Scan for the cell matching the given text and deliver its (x, y) coordinate at center. 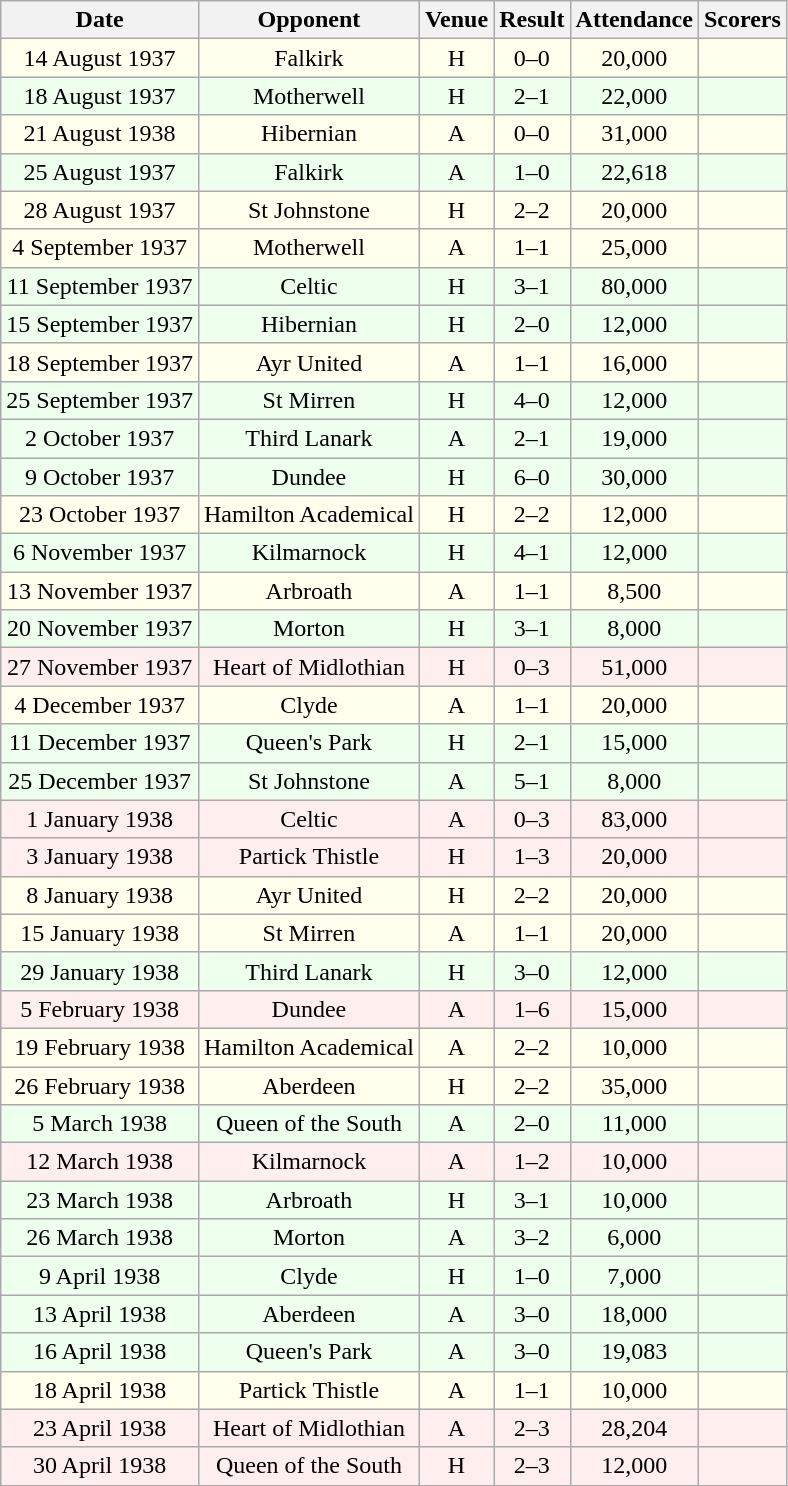
8 January 1938 (100, 895)
Scorers (742, 20)
6,000 (634, 1238)
15 September 1937 (100, 324)
5 February 1938 (100, 1009)
27 November 1937 (100, 667)
13 April 1938 (100, 1314)
25 August 1937 (100, 172)
Venue (456, 20)
23 October 1937 (100, 515)
Result (532, 20)
15 January 1938 (100, 933)
4–0 (532, 400)
16,000 (634, 362)
1–3 (532, 857)
6 November 1937 (100, 553)
29 January 1938 (100, 971)
9 October 1937 (100, 477)
22,618 (634, 172)
18,000 (634, 1314)
1 January 1938 (100, 819)
22,000 (634, 96)
31,000 (634, 134)
80,000 (634, 286)
35,000 (634, 1085)
25 September 1937 (100, 400)
20 November 1937 (100, 629)
3–2 (532, 1238)
18 August 1937 (100, 96)
14 August 1937 (100, 58)
30 April 1938 (100, 1466)
1–6 (532, 1009)
25,000 (634, 248)
19,083 (634, 1352)
11 September 1937 (100, 286)
4 December 1937 (100, 705)
4–1 (532, 553)
19 February 1938 (100, 1047)
2 October 1937 (100, 438)
9 April 1938 (100, 1276)
30,000 (634, 477)
23 March 1938 (100, 1200)
26 March 1938 (100, 1238)
28 August 1937 (100, 210)
3 January 1938 (100, 857)
13 November 1937 (100, 591)
8,500 (634, 591)
18 April 1938 (100, 1390)
26 February 1938 (100, 1085)
23 April 1938 (100, 1428)
11,000 (634, 1124)
25 December 1937 (100, 781)
Date (100, 20)
4 September 1937 (100, 248)
16 April 1938 (100, 1352)
6–0 (532, 477)
12 March 1938 (100, 1162)
7,000 (634, 1276)
83,000 (634, 819)
Attendance (634, 20)
21 August 1938 (100, 134)
1–2 (532, 1162)
Opponent (308, 20)
18 September 1937 (100, 362)
5–1 (532, 781)
51,000 (634, 667)
11 December 1937 (100, 743)
19,000 (634, 438)
28,204 (634, 1428)
5 March 1938 (100, 1124)
